Pinpoint the cell where the given text exists, returning its [x, y] midpoint coordinate. 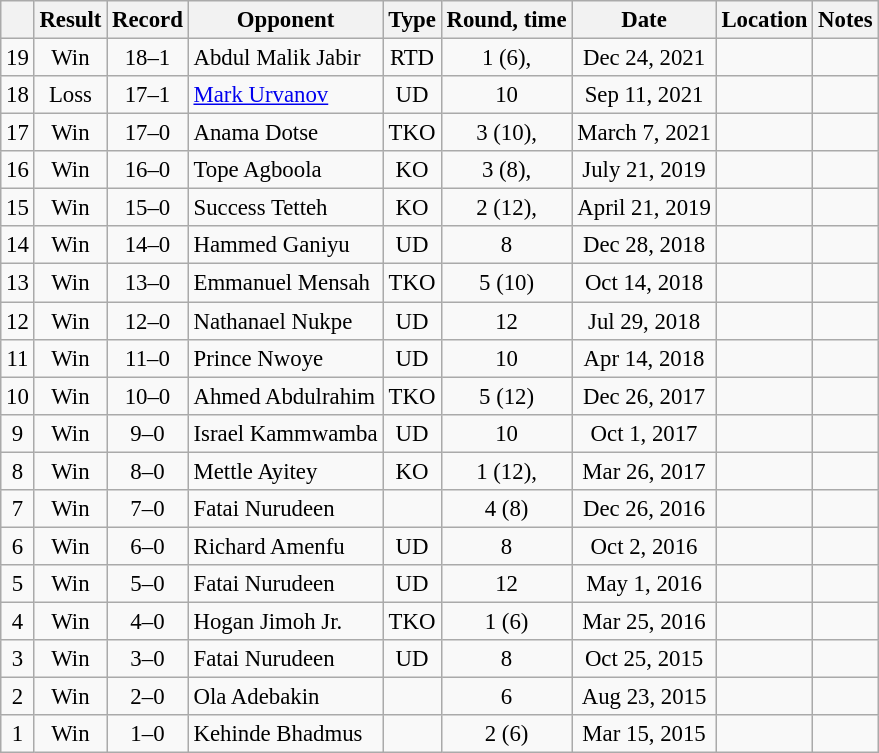
Aug 23, 2015 [644, 697]
July 21, 2019 [644, 170]
Nathanael Nukpe [286, 321]
Apr 14, 2018 [644, 358]
Oct 14, 2018 [644, 283]
17 [18, 133]
Mettle Ayitey [286, 471]
12–0 [148, 321]
1 (12), [506, 471]
8–0 [148, 471]
5 (10) [506, 283]
RTD [412, 58]
11–0 [148, 358]
Ola Adebakin [286, 697]
5 (12) [506, 396]
Location [764, 20]
14 [18, 245]
9 [18, 433]
Opponent [286, 20]
18–1 [148, 58]
Mar 25, 2016 [644, 621]
18 [18, 95]
Tope Agboola [286, 170]
13–0 [148, 283]
Prince Nwoye [286, 358]
Emmanuel Mensah [286, 283]
17–0 [148, 133]
3–0 [148, 659]
2 (12), [506, 208]
4 (8) [506, 509]
Dec 28, 2018 [644, 245]
Loss [70, 95]
Anama Dotse [286, 133]
7–0 [148, 509]
Notes [846, 20]
Jul 29, 2018 [644, 321]
Mark Urvanov [286, 95]
5 [18, 584]
Round, time [506, 20]
Result [70, 20]
3 [18, 659]
11 [18, 358]
3 (10), [506, 133]
Dec 26, 2017 [644, 396]
3 (8), [506, 170]
9–0 [148, 433]
1 [18, 734]
Success Tetteh [286, 208]
Oct 2, 2016 [644, 546]
15–0 [148, 208]
6–0 [148, 546]
1 (6), [506, 58]
7 [18, 509]
Sep 11, 2021 [644, 95]
Dec 24, 2021 [644, 58]
15 [18, 208]
Israel Kammwamba [286, 433]
Type [412, 20]
4 [18, 621]
2–0 [148, 697]
Dec 26, 2016 [644, 509]
5–0 [148, 584]
Kehinde Bhadmus [286, 734]
4–0 [148, 621]
May 1, 2016 [644, 584]
April 21, 2019 [644, 208]
16 [18, 170]
1–0 [148, 734]
Date [644, 20]
16–0 [148, 170]
Ahmed Abdulrahim [286, 396]
Oct 1, 2017 [644, 433]
10–0 [148, 396]
17–1 [148, 95]
Hogan Jimoh Jr. [286, 621]
13 [18, 283]
Mar 26, 2017 [644, 471]
19 [18, 58]
14–0 [148, 245]
Oct 25, 2015 [644, 659]
Hammed Ganiyu [286, 245]
Record [148, 20]
Abdul Malik Jabir [286, 58]
Richard Amenfu [286, 546]
1 (6) [506, 621]
2 (6) [506, 734]
March 7, 2021 [644, 133]
2 [18, 697]
Mar 15, 2015 [644, 734]
